For the text-containing cell, return its midpoint in (x, y) coordinate format. 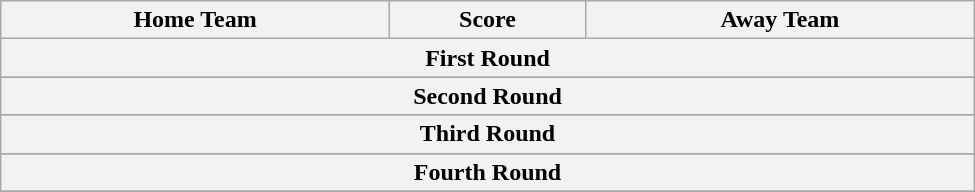
Score (487, 20)
Second Round (488, 96)
Fourth Round (488, 172)
Third Round (488, 134)
First Round (488, 58)
Away Team (780, 20)
Home Team (196, 20)
